Identify which cell holds the provided text, then report its (x, y) central coordinate. 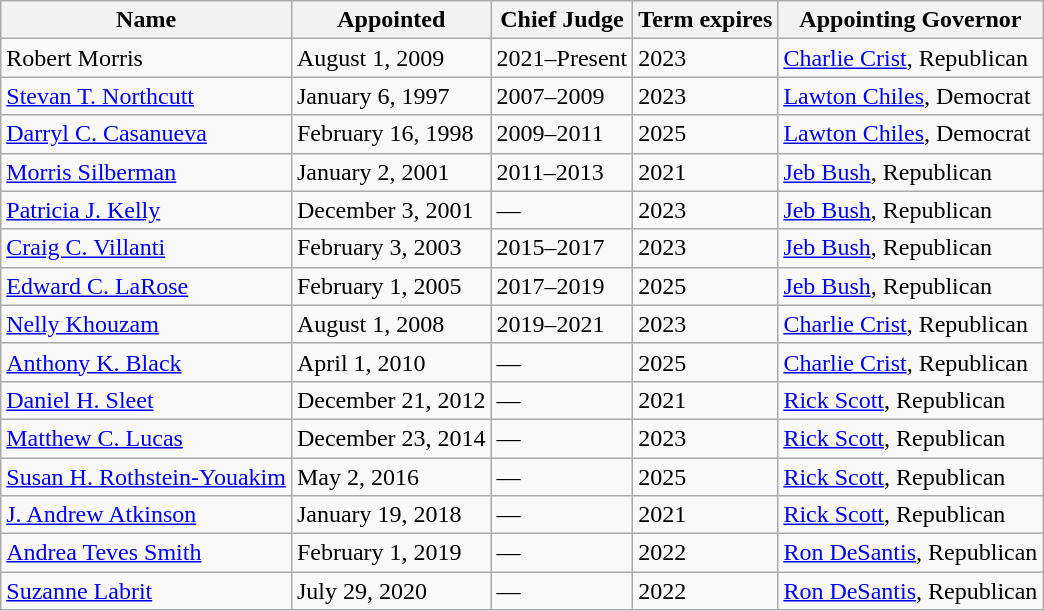
February 1, 2005 (391, 286)
January 6, 1997 (391, 96)
Craig C. Villanti (146, 248)
May 2, 2016 (391, 477)
Patricia J. Kelly (146, 210)
Robert Morris (146, 58)
Appointing Governor (910, 20)
February 1, 2019 (391, 553)
2011–2013 (562, 172)
Stevan T. Northcutt (146, 96)
Term expires (706, 20)
January 19, 2018 (391, 515)
December 3, 2001 (391, 210)
Chief Judge (562, 20)
January 2, 2001 (391, 172)
February 3, 2003 (391, 248)
July 29, 2020 (391, 591)
December 23, 2014 (391, 438)
Andrea Teves Smith (146, 553)
Matthew C. Lucas (146, 438)
Name (146, 20)
Nelly Khouzam (146, 324)
Daniel H. Sleet (146, 400)
2017–2019 (562, 286)
2015–2017 (562, 248)
2009–2011 (562, 134)
Edward C. LaRose (146, 286)
Suzanne Labrit (146, 591)
April 1, 2010 (391, 362)
Appointed (391, 20)
December 21, 2012 (391, 400)
2019–2021 (562, 324)
2021–Present (562, 58)
August 1, 2008 (391, 324)
February 16, 1998 (391, 134)
Susan H. Rothstein-Youakim (146, 477)
August 1, 2009 (391, 58)
Darryl C. Casanueva (146, 134)
2007–2009 (562, 96)
J. Andrew Atkinson (146, 515)
Morris Silberman (146, 172)
Anthony K. Black (146, 362)
